Locate the cell with the specified text and output its (x, y) center coordinate. 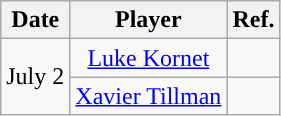
Date (36, 20)
Luke Kornet (148, 58)
Xavier Tillman (148, 96)
July 2 (36, 77)
Ref. (254, 20)
Player (148, 20)
